Return (X, Y) of the center of cell containing provided text 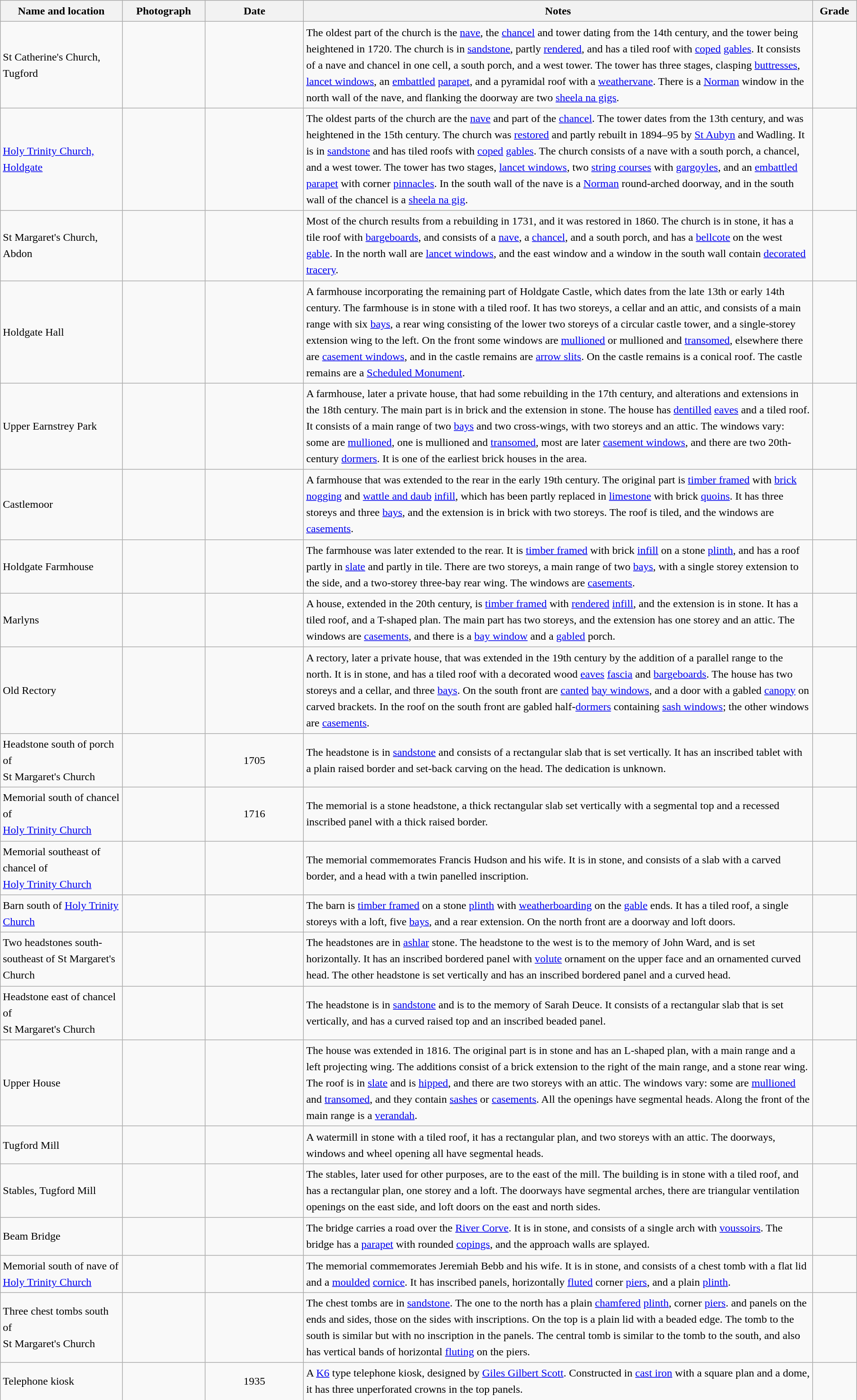
Upper Earnstrey Park (61, 426)
Grade (834, 11)
Memorial southeast of chancel ofHoly Trinity Church (61, 868)
Tugford Mill (61, 1145)
Old Rectory (61, 690)
Notes (558, 11)
Marlyns (61, 620)
Two headstones south-southeast of St Margaret's Church (61, 960)
Memorial south of nave ofHoly Trinity Church (61, 1274)
1716 (254, 814)
1935 (254, 1381)
Photograph (164, 11)
Holdgate Farmhouse (61, 567)
Holdgate Hall (61, 332)
Name and location (61, 11)
St Catherine's Church, Tugford (61, 65)
Headstone south of porch ofSt Margaret's Church (61, 760)
Stables, Tugford Mill (61, 1191)
Three chest tombs south ofSt Margaret's Church (61, 1327)
Date (254, 11)
Telephone kiosk (61, 1381)
Headstone east of chancel ofSt Margaret's Church (61, 1013)
Upper House (61, 1083)
Castlemoor (61, 504)
Beam Bridge (61, 1236)
St Margaret's Church, Abdon (61, 246)
Barn south of Holy Trinity Church (61, 913)
Memorial south of chancel ofHoly Trinity Church (61, 814)
Holy Trinity Church, Holdgate (61, 159)
1705 (254, 760)
